Return (x, y) of the center of cell containing provided text 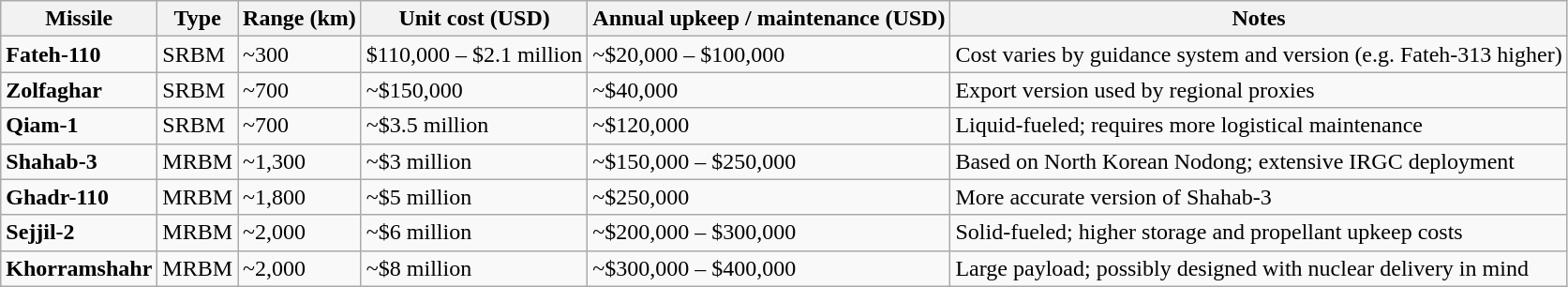
~$3 million (474, 161)
~$250,000 (769, 197)
Export version used by regional proxies (1259, 90)
More accurate version of Shahab-3 (1259, 197)
~$150,000 (474, 90)
~$300,000 – $400,000 (769, 268)
Cost varies by guidance system and version (e.g. Fateh-313 higher) (1259, 54)
Based on North Korean Nodong; extensive IRGC deployment (1259, 161)
Shahab-3 (79, 161)
Large payload; possibly designed with nuclear delivery in mind (1259, 268)
Annual upkeep / maintenance (USD) (769, 19)
~$6 million (474, 233)
~$8 million (474, 268)
Range (km) (300, 19)
Ghadr-110 (79, 197)
Notes (1259, 19)
~$3.5 million (474, 126)
~1,300 (300, 161)
Liquid-fueled; requires more logistical maintenance (1259, 126)
~300 (300, 54)
Sejjil-2 (79, 233)
Zolfaghar (79, 90)
~1,800 (300, 197)
Qiam-1 (79, 126)
$110,000 – $2.1 million (474, 54)
Type (198, 19)
~$150,000 – $250,000 (769, 161)
Fateh-110 (79, 54)
~$200,000 – $300,000 (769, 233)
~$20,000 – $100,000 (769, 54)
~$120,000 (769, 126)
~$40,000 (769, 90)
Unit cost (USD) (474, 19)
Solid-fueled; higher storage and propellant upkeep costs (1259, 233)
Missile (79, 19)
Khorramshahr (79, 268)
~$5 million (474, 197)
